Capture the cell that displays the provided text and extract its (x, y) central coordinate. 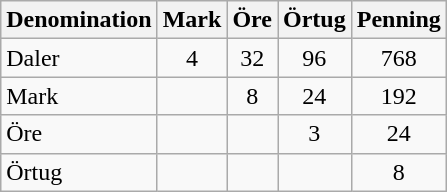
768 (398, 58)
Denomination (79, 20)
Daler (79, 58)
3 (315, 134)
32 (252, 58)
4 (192, 58)
192 (398, 96)
Penning (398, 20)
96 (315, 58)
